Return [x, y] of the center of cell containing provided text 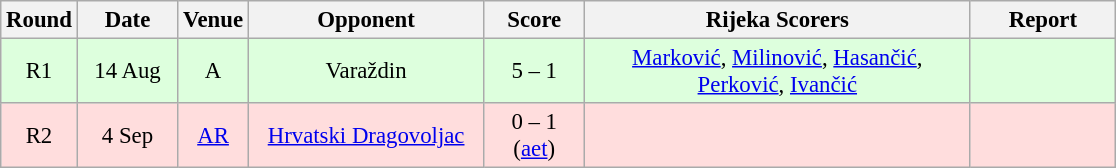
4 Sep [128, 136]
R2 [39, 136]
0 – 1 (aet) [534, 136]
R1 [39, 72]
Score [534, 20]
5 – 1 [534, 72]
Rijeka Scorers [778, 20]
Marković, Milinović, Hasančić, Perković, Ivančić [778, 72]
Report [1043, 20]
Date [128, 20]
14 Aug [128, 72]
Hrvatski Dragovoljac [366, 136]
A [214, 72]
Varaždin [366, 72]
Opponent [366, 20]
AR [214, 136]
Round [39, 20]
Venue [214, 20]
